Identify which cell holds the provided text, then report its (x, y) central coordinate. 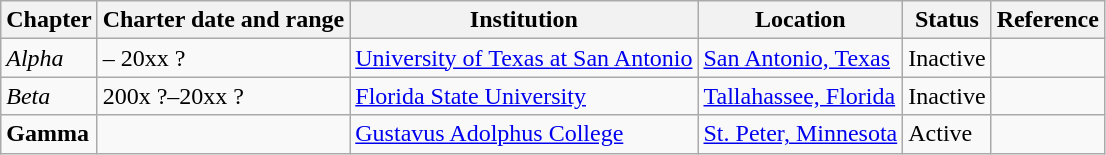
Gamma (49, 134)
Beta (49, 96)
Florida State University (524, 96)
St. Peter, Minnesota (800, 134)
Location (800, 20)
San Antonio, Texas (800, 58)
University of Texas at San Antonio (524, 58)
Tallahassee, Florida (800, 96)
Status (947, 20)
Alpha (49, 58)
Gustavus Adolphus College (524, 134)
Institution (524, 20)
Active (947, 134)
200x ?–20xx ? (224, 96)
Reference (1048, 20)
– 20xx ? (224, 58)
Chapter (49, 20)
Charter date and range (224, 20)
